Output the [x, y] coordinate of the center of the cell containing the given text.  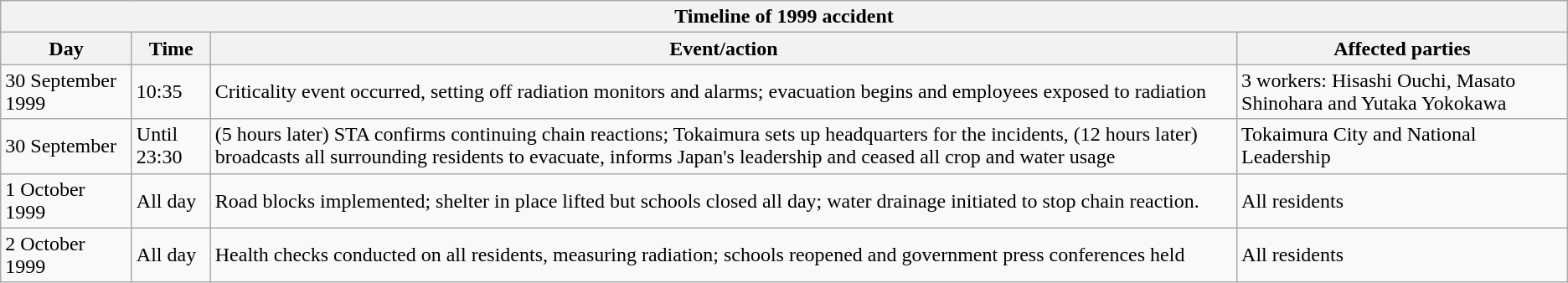
Affected parties [1402, 49]
3 workers: Hisashi Ouchi, Masato Shinohara and Yutaka Yokokawa [1402, 92]
Road blocks implemented; shelter in place lifted but schools closed all day; water drainage initiated to stop chain reaction. [724, 201]
Time [171, 49]
Health checks conducted on all residents, measuring radiation; schools reopened and government press conferences held [724, 255]
Tokaimura City and National Leadership [1402, 146]
Event/action [724, 49]
1 October 1999 [67, 201]
Criticality event occurred, setting off radiation monitors and alarms; evacuation begins and employees exposed to radiation [724, 92]
Timeline of 1999 accident [784, 17]
Day [67, 49]
30 September 1999 [67, 92]
2 October 1999 [67, 255]
30 September [67, 146]
10:35 [171, 92]
Until 23:30 [171, 146]
